Return [X, Y] of the center of cell containing provided text 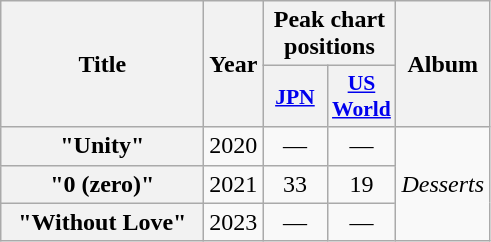
"Unity" [102, 146]
2020 [234, 146]
JPN [295, 96]
Year [234, 64]
"0 (zero)" [102, 184]
Peak chart positions [330, 34]
2023 [234, 222]
Album [443, 64]
"Without Love" [102, 222]
USWorld [362, 96]
33 [295, 184]
2021 [234, 184]
19 [362, 184]
Desserts [443, 184]
Title [102, 64]
